Output the [X, Y] coordinate of the center of the cell containing the given text.  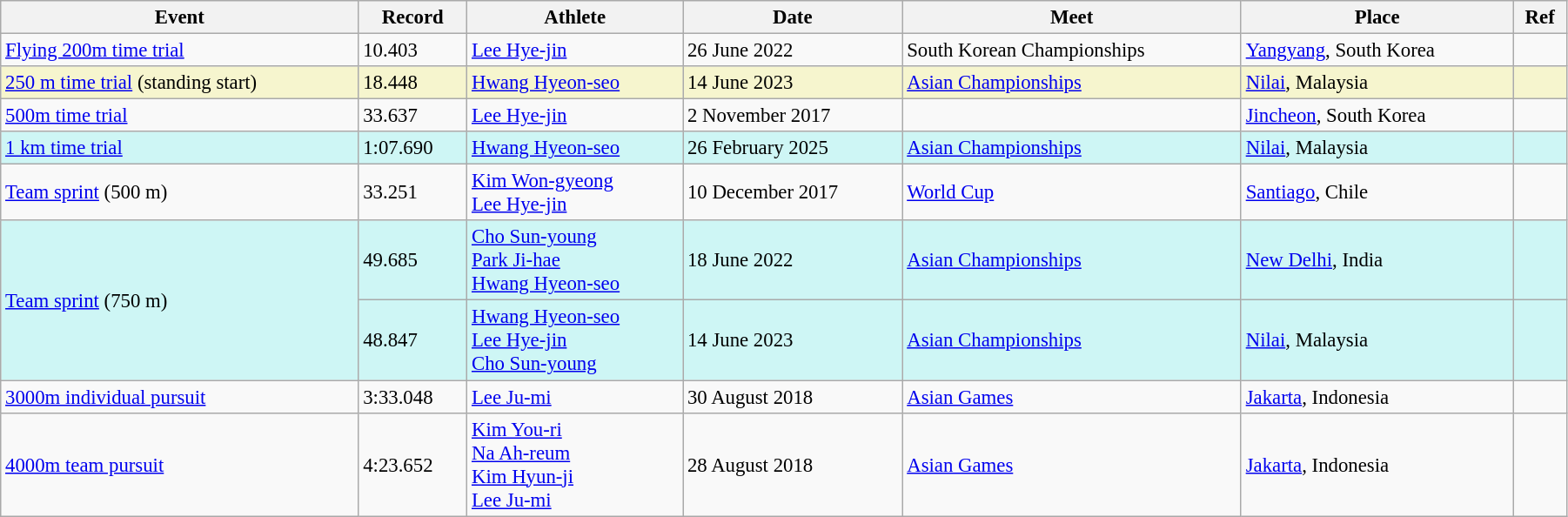
Record [412, 17]
World Cup [1072, 193]
Jincheon, South Korea [1377, 116]
18.448 [412, 83]
500m time trial [179, 116]
Athlete [575, 17]
Santiago, Chile [1377, 193]
250 m time trial (standing start) [179, 83]
1:07.690 [412, 148]
2 November 2017 [793, 116]
Flying 200m time trial [179, 50]
South Korean Championships [1072, 50]
Meet [1072, 17]
Kim Won-gyeongLee Hye-jin [575, 193]
Event [179, 17]
Cho Sun-youngPark Ji-haeHwang Hyeon-seo [575, 261]
Kim You-riNa Ah-reumKim Hyun-jiLee Ju-mi [575, 465]
26 June 2022 [793, 50]
Ref [1540, 17]
Yangyang, South Korea [1377, 50]
48.847 [412, 340]
49.685 [412, 261]
18 June 2022 [793, 261]
Place [1377, 17]
10 December 2017 [793, 193]
3000m individual pursuit [179, 397]
Lee Ju-mi [575, 397]
33.251 [412, 193]
Team sprint (500 m) [179, 193]
1 km time trial [179, 148]
28 August 2018 [793, 465]
New Delhi, India [1377, 261]
Team sprint (750 m) [179, 301]
33.637 [412, 116]
Hwang Hyeon-seoLee Hye-jinCho Sun-young [575, 340]
10.403 [412, 50]
3:33.048 [412, 397]
30 August 2018 [793, 397]
4:23.652 [412, 465]
26 February 2025 [793, 148]
4000m team pursuit [179, 465]
Date [793, 17]
